Identify which cell holds the provided text, then report its (X, Y) central coordinate. 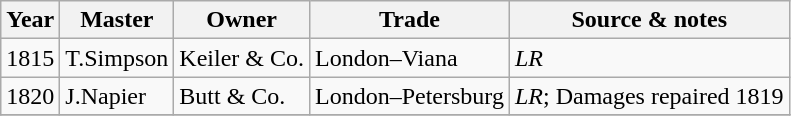
LR (649, 58)
Master (117, 20)
1820 (30, 96)
Keiler & Co. (242, 58)
London–Petersburg (409, 96)
T.Simpson (117, 58)
London–Viana (409, 58)
1815 (30, 58)
J.Napier (117, 96)
LR; Damages repaired 1819 (649, 96)
Source & notes (649, 20)
Owner (242, 20)
Butt & Co. (242, 96)
Trade (409, 20)
Year (30, 20)
